Extract the [X, Y] coordinate from the center of the cell holding the provided text.  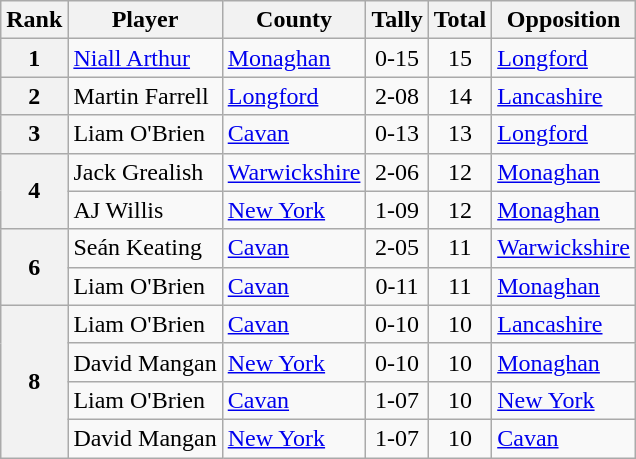
13 [460, 134]
14 [460, 96]
1-09 [397, 210]
Tally [397, 20]
4 [34, 191]
Player [145, 20]
2-06 [397, 172]
Niall Arthur [145, 58]
Martin Farrell [145, 96]
2-05 [397, 248]
Opposition [564, 20]
15 [460, 58]
AJ Willis [145, 210]
Rank [34, 20]
6 [34, 267]
0-15 [397, 58]
3 [34, 134]
1 [34, 58]
Total [460, 20]
Seán Keating [145, 248]
8 [34, 381]
0-11 [397, 286]
County [294, 20]
0-13 [397, 134]
2-08 [397, 96]
2 [34, 96]
Jack Grealish [145, 172]
